Extract the (X, Y) coordinate from the center of the cell holding the provided text.  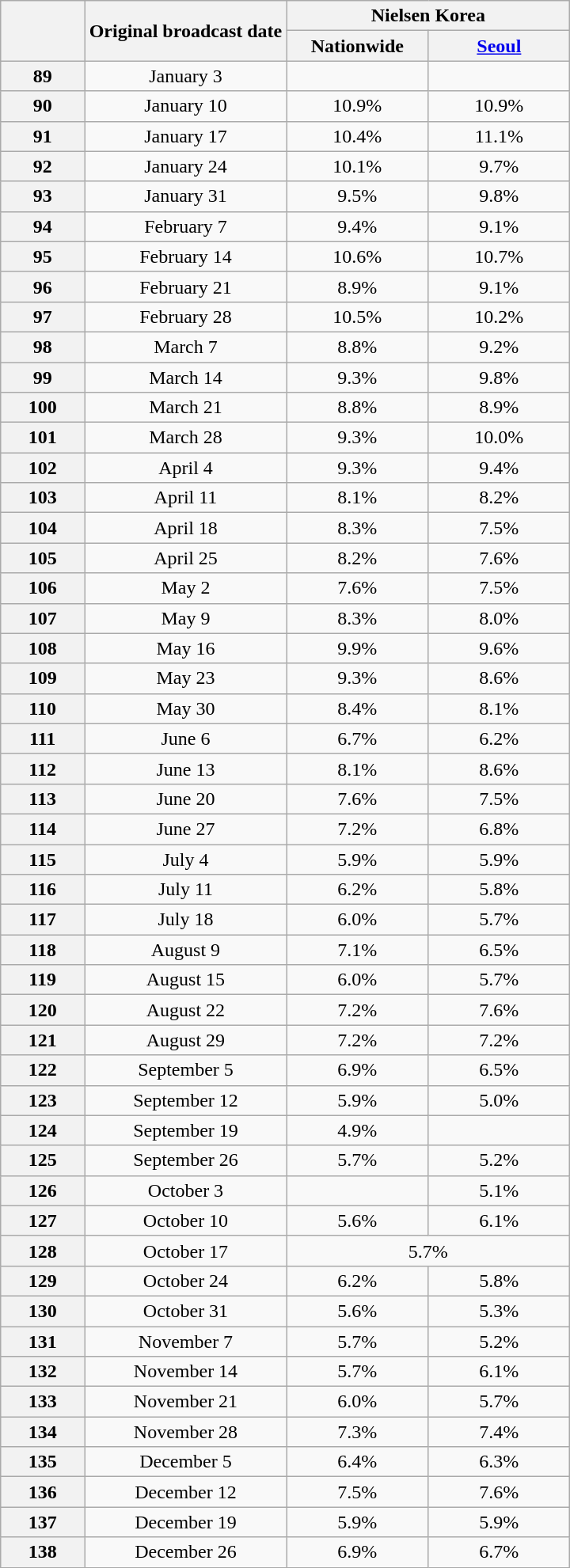
January 31 (185, 196)
109 (43, 678)
127 (43, 1221)
March 7 (185, 347)
137 (43, 1522)
101 (43, 438)
April 18 (185, 528)
September 5 (185, 1070)
November 21 (185, 1402)
126 (43, 1190)
7.3% (358, 1432)
May 23 (185, 678)
5.3% (499, 1311)
8.0% (499, 618)
91 (43, 136)
December 12 (185, 1492)
April 11 (185, 498)
August 15 (185, 980)
130 (43, 1311)
May 9 (185, 618)
November 7 (185, 1342)
134 (43, 1432)
11.1% (499, 136)
May 2 (185, 588)
June 27 (185, 829)
100 (43, 408)
December 5 (185, 1462)
132 (43, 1372)
July 4 (185, 859)
96 (43, 287)
September 12 (185, 1100)
November 14 (185, 1372)
Seoul (499, 46)
January 3 (185, 76)
89 (43, 76)
May 30 (185, 708)
October 17 (185, 1251)
August 29 (185, 1040)
January 24 (185, 166)
112 (43, 769)
7.1% (358, 950)
9.7% (499, 166)
104 (43, 528)
5.0% (499, 1100)
9.5% (358, 196)
128 (43, 1251)
105 (43, 558)
Original broadcast date (185, 31)
October 24 (185, 1281)
94 (43, 226)
108 (43, 648)
April 25 (185, 558)
February 28 (185, 317)
136 (43, 1492)
121 (43, 1040)
10.1% (358, 166)
117 (43, 920)
107 (43, 618)
7.4% (499, 1432)
August 22 (185, 1010)
131 (43, 1342)
133 (43, 1402)
December 19 (185, 1522)
July 11 (185, 890)
103 (43, 498)
90 (43, 106)
June 13 (185, 769)
October 10 (185, 1221)
September 26 (185, 1160)
March 14 (185, 378)
114 (43, 829)
December 26 (185, 1552)
93 (43, 196)
June 20 (185, 799)
10.6% (358, 256)
10.4% (358, 136)
9.2% (499, 347)
10.5% (358, 317)
124 (43, 1130)
October 3 (185, 1190)
6.8% (499, 829)
6.4% (358, 1462)
129 (43, 1281)
99 (43, 378)
September 19 (185, 1130)
8.4% (358, 708)
April 4 (185, 468)
November 28 (185, 1432)
123 (43, 1100)
106 (43, 588)
May 16 (185, 648)
111 (43, 738)
February 7 (185, 226)
125 (43, 1160)
March 21 (185, 408)
116 (43, 890)
118 (43, 950)
10.7% (499, 256)
June 6 (185, 738)
138 (43, 1552)
97 (43, 317)
135 (43, 1462)
119 (43, 980)
5.1% (499, 1190)
Nielsen Korea (428, 16)
122 (43, 1070)
115 (43, 859)
98 (43, 347)
4.9% (358, 1130)
120 (43, 1010)
January 17 (185, 136)
February 21 (185, 287)
102 (43, 468)
95 (43, 256)
February 14 (185, 256)
July 18 (185, 920)
August 9 (185, 950)
January 10 (185, 106)
10.2% (499, 317)
6.3% (499, 1462)
110 (43, 708)
113 (43, 799)
9.6% (499, 648)
9.9% (358, 648)
October 31 (185, 1311)
March 28 (185, 438)
10.0% (499, 438)
Nationwide (358, 46)
92 (43, 166)
